Capture the cell that displays the provided text and extract its [X, Y] central coordinate. 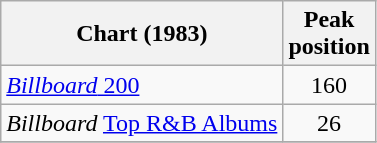
26 [329, 123]
Billboard Top R&B Albums [142, 123]
Peakposition [329, 34]
Chart (1983) [142, 34]
160 [329, 85]
Billboard 200 [142, 85]
